Detect which cell encompasses the target text, then output its [x, y] center coordinate. 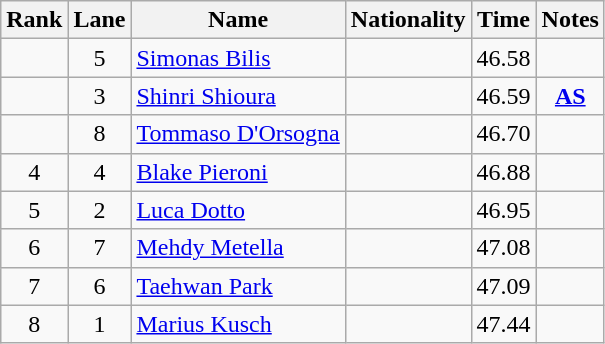
Marius Kusch [238, 324]
1 [100, 324]
3 [100, 96]
Lane [100, 20]
47.08 [504, 248]
Shinri Shioura [238, 96]
Tommaso D'Orsogna [238, 134]
Mehdy Metella [238, 248]
47.44 [504, 324]
Taehwan Park [238, 286]
Blake Pieroni [238, 172]
46.88 [504, 172]
Notes [570, 20]
47.09 [504, 286]
Time [504, 20]
46.70 [504, 134]
Name [238, 20]
46.95 [504, 210]
Rank [34, 20]
Luca Dotto [238, 210]
46.58 [504, 58]
46.59 [504, 96]
AS [570, 96]
Simonas Bilis [238, 58]
Nationality [408, 20]
2 [100, 210]
